Detect which cell encompasses the target text, then output its (X, Y) center coordinate. 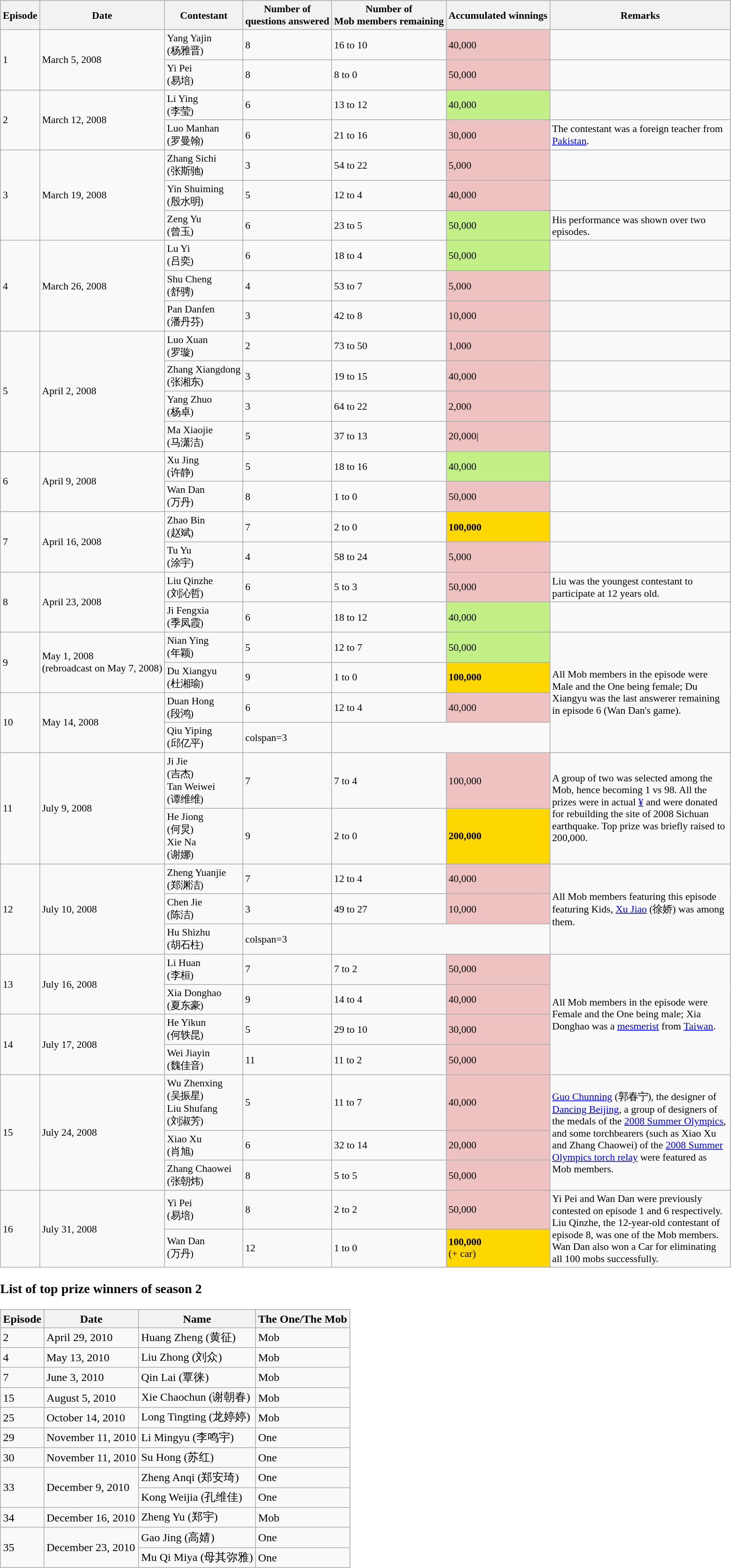
May 13, 2010 (91, 1358)
October 14, 2010 (91, 1418)
Yang Zhuo(杨卓) (204, 406)
33 (22, 1488)
Duan Hong(段鸿) (204, 708)
Contestant (204, 15)
Chen Jie(陈洁) (204, 909)
Zhang Chaowei(张朝炜) (204, 1175)
Su Hong (苏红) (197, 1458)
Li Huan(李桓) (204, 969)
200,000 (498, 836)
73 to 50 (389, 346)
His performance was shown over two episodes. (640, 226)
March 26, 2008 (102, 286)
Zheng Anqi (郑安琦) (197, 1477)
19 to 15 (389, 376)
All Mob members in the episode were Female and the One being male; Xia Donghao was a mesmerist from Taiwan. (640, 1014)
July 9, 2008 (102, 808)
37 to 13 (389, 437)
8 to 0 (389, 75)
29 to 10 (389, 1030)
Zheng Yuanjie(郑渊洁) (204, 879)
1,000 (498, 346)
21 to 16 (389, 135)
Li Ying(李莹) (204, 105)
Qiu Yiping(邱亿平) (204, 738)
Liu Zhong (刘众) (197, 1358)
Li Mingyu (李鸣宇) (197, 1438)
Number ofMob members remaining (389, 15)
Wu Zhenxing(吴振星)Liu Shufang(刘淑芳) (204, 1102)
20,000 (498, 1145)
20,000| (498, 437)
54 to 22 (389, 165)
13 (20, 984)
2 to 2 (389, 1209)
December 23, 2010 (91, 1548)
Shu Cheng(舒骋) (204, 286)
Zeng Yu(曾玉) (204, 226)
Xia Donghao(夏东豪) (204, 999)
July 31, 2008 (102, 1228)
December 9, 2010 (91, 1488)
5 to 3 (389, 587)
14 (20, 1045)
Mu Qi Miya (母其弥雅) (197, 1557)
Luo Manhan(罗曼翰) (204, 135)
Tu Yu(涂宇) (204, 557)
32 to 14 (389, 1145)
Yang Yajin(杨雅晋) (204, 45)
Remarks (640, 15)
100,000(+ car) (498, 1248)
64 to 22 (389, 406)
Lu Yi(吕奕) (204, 256)
7 to 2 (389, 969)
1 (20, 60)
Liu was the youngest contestant to participate at 12 years old. (640, 587)
Luo Xuan(罗璇) (204, 346)
March 12, 2008 (102, 120)
Wei Jiayin(魏佳音) (204, 1060)
Ma Xiaojie(马潇洁) (204, 437)
June 3, 2010 (91, 1378)
35 (22, 1548)
58 to 24 (389, 557)
Zhang Xiangdong(张湘东) (204, 376)
May 14, 2008 (102, 723)
April 23, 2008 (102, 602)
11 to 7 (389, 1102)
Xie Chaochun (谢朝春) (197, 1397)
Du Xiangyu(杜湘瑜) (204, 678)
The contestant was a foreign teacher from Pakistan. (640, 135)
7 to 4 (389, 780)
34 (22, 1518)
14 to 4 (389, 999)
Zhang Sichi(张斯驰) (204, 165)
Zheng Yu (郑宇) (197, 1518)
23 to 5 (389, 226)
11 to 2 (389, 1060)
30 (22, 1458)
March 19, 2008 (102, 195)
All Mob members in the episode were Male and the One being female; Du Xiangyu was the last answerer remaining in episode 6 (Wan Dan's game). (640, 692)
Ji Fengxia(季凤霞) (204, 617)
Zhao Bin(赵斌) (204, 527)
April 16, 2008 (102, 542)
16 to 10 (389, 45)
Qin Lai (覃徕) (197, 1378)
He Jiong(何炅)Xie Na(谢娜) (204, 836)
March 5, 2008 (102, 60)
Liu Qinzhe(刘沁哲) (204, 587)
Yin Shuiming(殷水明) (204, 195)
Number ofquestions answered (288, 15)
Accumulated winnings (498, 15)
Pan Danfen(潘丹芬) (204, 316)
5 to 5 (389, 1175)
The One/The Mob (303, 1318)
12 to 7 (389, 647)
Long Tingting (龙婷婷) (197, 1418)
18 to 16 (389, 467)
Nian Ying(年颖) (204, 647)
July 17, 2008 (102, 1045)
July 24, 2008 (102, 1132)
July 10, 2008 (102, 909)
July 16, 2008 (102, 984)
18 to 12 (389, 617)
Xu Jing(许静) (204, 467)
18 to 4 (389, 256)
August 5, 2010 (91, 1397)
Huang Zheng (黄征) (197, 1337)
25 (22, 1418)
13 to 12 (389, 105)
December 16, 2010 (91, 1518)
16 (20, 1228)
May 1, 2008(rebroadcast on May 7, 2008) (102, 662)
April 9, 2008 (102, 482)
29 (22, 1438)
Xiao Xu(肖旭) (204, 1145)
April 2, 2008 (102, 391)
All Mob members featuring this episode featuring Kids, Xu Jiao (徐娇) was among them. (640, 909)
Name (197, 1318)
April 29, 2010 (91, 1337)
42 to 8 (389, 316)
49 to 27 (389, 909)
10 (20, 723)
He Yikun(何轶昆) (204, 1030)
Ji Jie(吉杰)Tan Weiwei(谭维维) (204, 780)
Gao Jing (高婧) (197, 1537)
53 to 7 (389, 286)
Kong Weijia (孔维佳) (197, 1498)
Hu Shizhu(胡石柱) (204, 939)
2,000 (498, 406)
